Identify which cell holds the provided text, then report its (X, Y) central coordinate. 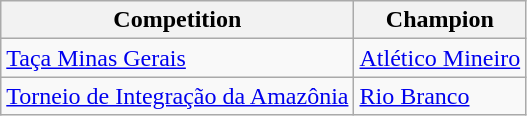
Torneio de Integração da Amazônia (178, 96)
Atlético Mineiro (440, 58)
Rio Branco (440, 96)
Competition (178, 20)
Taça Minas Gerais (178, 58)
Champion (440, 20)
